Identify which cell holds the provided text, then report its [x, y] central coordinate. 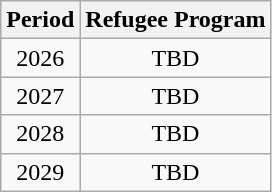
Refugee Program [176, 20]
2026 [40, 58]
2027 [40, 96]
2029 [40, 172]
2028 [40, 134]
Period [40, 20]
